Identify which cell holds the provided text, then report its [x, y] central coordinate. 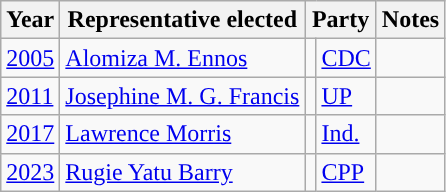
Notes [410, 20]
Year [30, 20]
UP [346, 96]
Josephine M. G. Francis [182, 96]
Ind. [346, 134]
Lawrence Morris [182, 134]
Rugie Yatu Barry [182, 172]
Party [340, 20]
2011 [30, 96]
2017 [30, 134]
2023 [30, 172]
Representative elected [182, 20]
Alomiza M. Ennos [182, 58]
CPP [346, 172]
CDC [346, 58]
2005 [30, 58]
